Capture the cell that displays the provided text and extract its (X, Y) central coordinate. 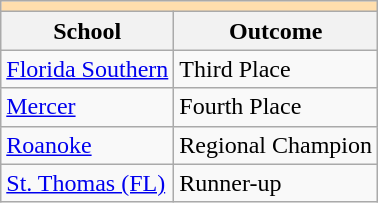
Runner-up (276, 183)
Third Place (276, 69)
Florida Southern (88, 69)
Roanoke (88, 145)
School (88, 31)
St. Thomas (FL) (88, 183)
Outcome (276, 31)
Fourth Place (276, 107)
Mercer (88, 107)
Regional Champion (276, 145)
